Locate the cell with the specified text and output its [X, Y] center coordinate. 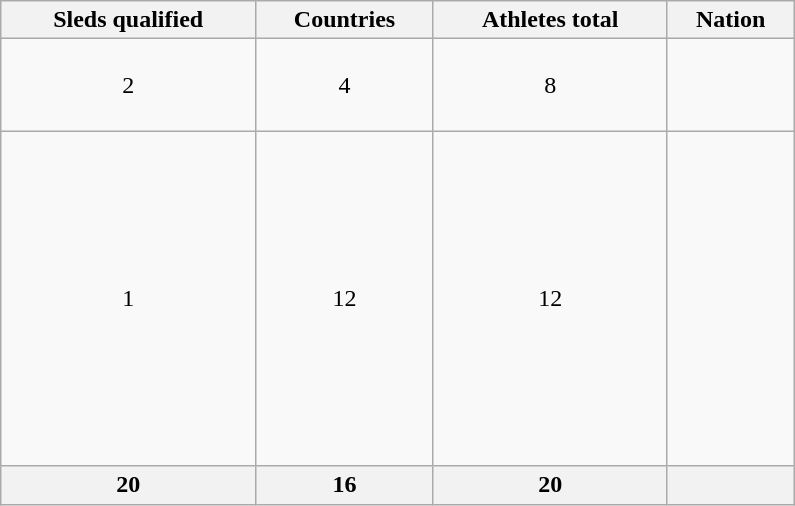
Countries [345, 20]
1 [128, 298]
2 [128, 85]
Athletes total [550, 20]
4 [345, 85]
Nation [730, 20]
16 [345, 485]
Sleds qualified [128, 20]
8 [550, 85]
